Extract the [x, y] coordinate from the center of the cell holding the provided text.  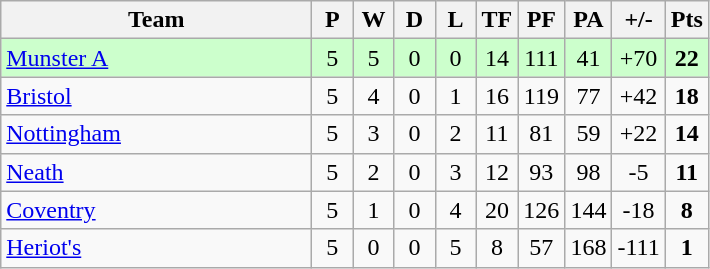
-5 [638, 172]
-111 [638, 248]
22 [686, 58]
144 [588, 210]
Bristol [156, 96]
98 [588, 172]
W [374, 20]
77 [588, 96]
+70 [638, 58]
Coventry [156, 210]
57 [542, 248]
+22 [638, 134]
Nottingham [156, 134]
111 [542, 58]
TF [497, 20]
PA [588, 20]
Team [156, 20]
119 [542, 96]
41 [588, 58]
168 [588, 248]
81 [542, 134]
Munster A [156, 58]
Heriot's [156, 248]
93 [542, 172]
20 [497, 210]
12 [497, 172]
59 [588, 134]
16 [497, 96]
+/- [638, 20]
Pts [686, 20]
-18 [638, 210]
PF [542, 20]
D [414, 20]
18 [686, 96]
+42 [638, 96]
L [456, 20]
P [332, 20]
Neath [156, 172]
126 [542, 210]
